Return the (x, y) coordinate for the center point of the cell that contains the specified text.  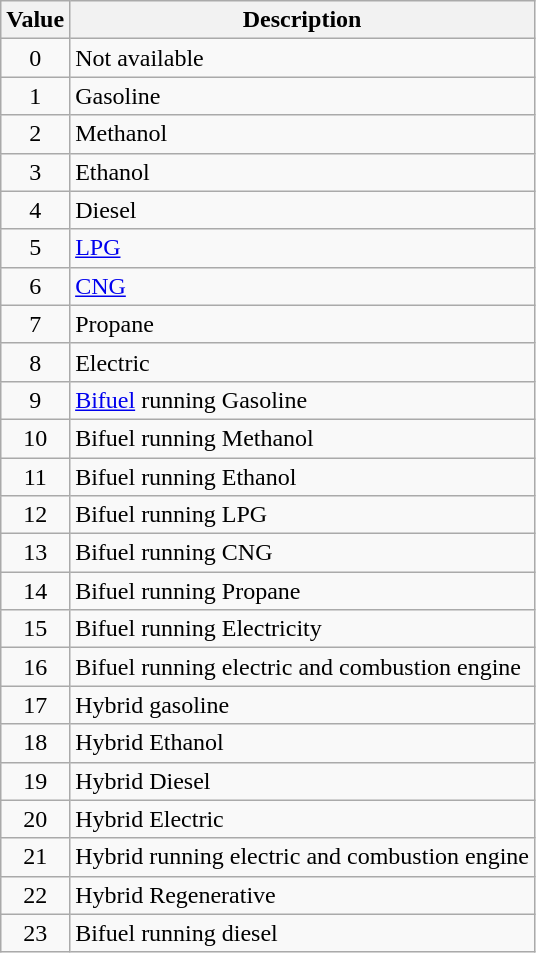
8 (36, 362)
13 (36, 553)
16 (36, 667)
Gasoline (302, 96)
Diesel (302, 210)
2 (36, 134)
Bifuel running CNG (302, 553)
Electric (302, 362)
Bifuel running LPG (302, 515)
Bifuel running Electricity (302, 629)
LPG (302, 248)
Bifuel running Propane (302, 591)
12 (36, 515)
15 (36, 629)
Bifuel running Gasoline (302, 400)
5 (36, 248)
7 (36, 324)
14 (36, 591)
3 (36, 172)
Bifuel running Ethanol (302, 477)
Not available (302, 58)
17 (36, 705)
Value (36, 20)
0 (36, 58)
Ethanol (302, 172)
Hybrid gasoline (302, 705)
10 (36, 438)
Hybrid Regenerative (302, 895)
Bifuel running electric and combustion engine (302, 667)
23 (36, 933)
11 (36, 477)
6 (36, 286)
1 (36, 96)
22 (36, 895)
Methanol (302, 134)
18 (36, 743)
Description (302, 20)
Hybrid Diesel (302, 781)
9 (36, 400)
Hybrid running electric and combustion engine (302, 857)
Hybrid Ethanol (302, 743)
Bifuel running Methanol (302, 438)
Hybrid Electric (302, 819)
21 (36, 857)
Propane (302, 324)
Bifuel running diesel (302, 933)
19 (36, 781)
CNG (302, 286)
20 (36, 819)
4 (36, 210)
